From the cell containing the given text, extract its center point as (X, Y) coordinate. 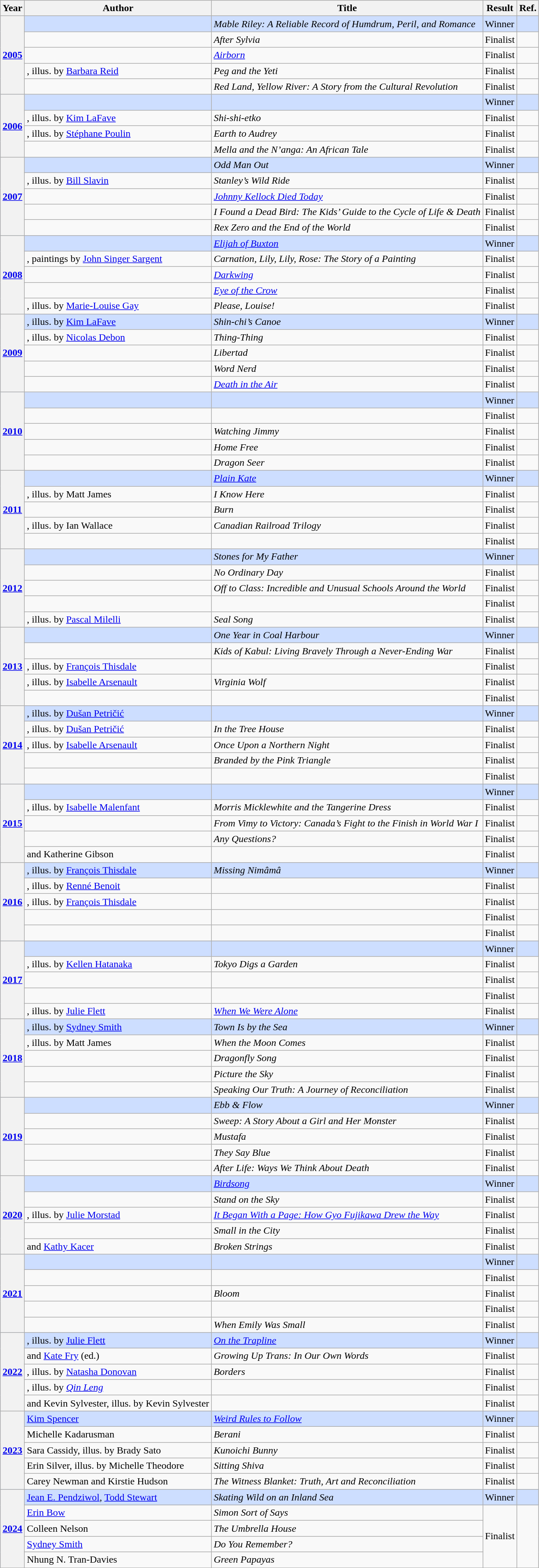
2017 (12, 980)
When the Moon Comes (347, 1043)
Darkwing (347, 275)
Death in the Air (347, 384)
2022 (12, 1372)
Home Free (347, 447)
Elijah of Buxton (347, 243)
Weird Rules to Follow (347, 1419)
Earth to Audrey (347, 133)
I Found a Dead Bird: The Kids’ Guide to the Cycle of Life & Death (347, 212)
Dragon Seer (347, 463)
, illus. by Isabelle Malenfant (118, 807)
Libertad (347, 353)
Jean E. Pendziwol, Todd Stewart (118, 1497)
Sitting Shiva (347, 1466)
Carey Newman and Kirstie Hudson (118, 1482)
One Year in Coal Harbour (347, 635)
In the Tree House (347, 729)
Peg and the Yeti (347, 71)
2006 (12, 126)
Mable Riley: A Reliable Record of Humdrum, Peril, and Romance (347, 24)
Growing Up Trans: In Our Own Words (347, 1356)
, illus. by Bill Slavin (118, 180)
I Know Here (347, 494)
Picture the Sky (347, 1074)
2016 (12, 901)
and Kevin Sylvester, illus. by Kevin Sylvester (118, 1403)
Carnation, Lily, Lily, Rose: The Story of a Painting (347, 259)
, illus. by Renné Benoit (118, 886)
Any Questions? (347, 839)
Ebb & Flow (347, 1105)
Nhung N. Tran-Davies (118, 1560)
2014 (12, 745)
2009 (12, 353)
Skating Wild on an Inland Sea (347, 1497)
Virginia Wolf (347, 682)
Johnny Kellock Died Today (347, 196)
Burn (347, 510)
Shi-shi-etko (347, 118)
Morris Micklewhite and the Tangerine Dress (347, 807)
and Kathy Kacer (118, 1246)
Author (118, 8)
When We Were Alone (347, 1011)
They Say Blue (347, 1152)
Off to Class: Incredible and Unusual Schools Around the World (347, 588)
When Emily Was Small (347, 1325)
Speaking Our Truth: A Journey of Reconciliation (347, 1090)
Kids of Kabul: Living Bravely Through a Never-Ending War (347, 651)
Shin-chi’s Canoe (347, 322)
Red Land, Yellow River: A Story from the Cultural Revolution (347, 86)
2011 (12, 510)
2024 (12, 1528)
Thing-Thing (347, 337)
Borders (347, 1372)
Result (500, 8)
It Began With a Page: How Gyo Fujikawa Drew the Way (347, 1215)
2015 (12, 823)
Small in the City (347, 1231)
The Umbrella House (347, 1528)
Tokyo Digs a Garden (347, 964)
Rex Zero and the End of the World (347, 228)
Erin Silver, illus. by Michelle Theodore (118, 1466)
Erin Bow (118, 1513)
Branded by the Pink Triangle (347, 761)
Mustafa (347, 1136)
, illus. by Marie-Louise Gay (118, 306)
Simon Sort of Says (347, 1513)
Town Is by the Sea (347, 1027)
Stanley’s Wild Ride (347, 180)
2013 (12, 666)
, illus. by Natasha Donovan (118, 1372)
2008 (12, 275)
Green Papayas (347, 1560)
, illus. by Julie Morstad (118, 1215)
Mella and the N’anga: An African Tale (347, 149)
Plain Kate (347, 478)
From Vimy to Victory: Canada’s Fight to the Finish in World War I (347, 823)
After Sylvia (347, 40)
Canadian Railroad Trilogy (347, 525)
Year (12, 8)
Sydney Smith (118, 1544)
Word Nerd (347, 369)
Birdsong (347, 1183)
Dragonfly Song (347, 1058)
Broken Strings (347, 1246)
Michelle Kadarusman (118, 1434)
2010 (12, 431)
Watching Jimmy (347, 431)
Airborn (347, 55)
, illus. by Barbara Reid (118, 71)
The Witness Blanket: Truth, Art and Reconciliation (347, 1482)
and Katherine Gibson (118, 854)
, illus. by Sydney Smith (118, 1027)
2005 (12, 55)
Please, Louise! (347, 306)
Sweep: A Story About a Girl and Her Monster (347, 1121)
, illus. by Qin Leng (118, 1387)
, paintings by John Singer Sargent (118, 259)
No Ordinary Day (347, 572)
2019 (12, 1136)
After Life: Ways We Think About Death (347, 1168)
Berani (347, 1434)
Ref. (527, 8)
Seal Song (347, 619)
, illus. by Nicolas Debon (118, 337)
On the Trapline (347, 1340)
Odd Man Out (347, 165)
Colleen Nelson (118, 1528)
, illus. by Pascal Milelli (118, 619)
2020 (12, 1215)
Kunoichi Bunny (347, 1450)
Eye of the Crow (347, 290)
Bloom (347, 1293)
Sara Cassidy, illus. by Brady Sato (118, 1450)
2012 (12, 588)
2021 (12, 1293)
Kim Spencer (118, 1419)
2007 (12, 196)
Stones for My Father (347, 557)
2018 (12, 1058)
Stand on the Sky (347, 1199)
Once Upon a Northern Night (347, 745)
2023 (12, 1450)
, illus. by Ian Wallace (118, 525)
, illus. by Stéphane Poulin (118, 133)
Do You Remember? (347, 1544)
Title (347, 8)
Missing Nimâmâ (347, 870)
and Kate Fry (ed.) (118, 1356)
, illus. by Kellen Hatanaka (118, 964)
